Determine the (X, Y) coordinate at the center of the cell enclosing the given text.  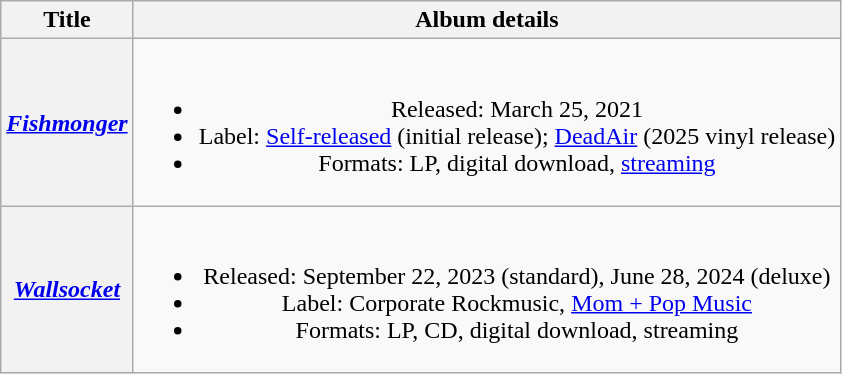
Title (67, 20)
Wallsocket (67, 290)
Released: March 25, 2021Label: Self-released (initial release); DeadAir (2025 vinyl release)Formats: LP, digital download, streaming (486, 122)
Fishmonger (67, 122)
Album details (486, 20)
